Find where the given text appears and provide that cell's center as [X, Y] coordinate. 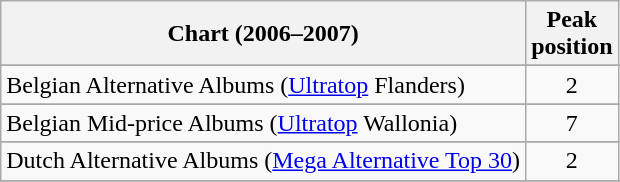
Belgian Alternative Albums (Ultratop Flanders) [264, 85]
Dutch Alternative Albums (Mega Alternative Top 30) [264, 161]
Chart (2006–2007) [264, 34]
Peakposition [572, 34]
7 [572, 123]
Belgian Mid-price Albums (Ultratop Wallonia) [264, 123]
